Return [x, y] of the center of cell containing provided text 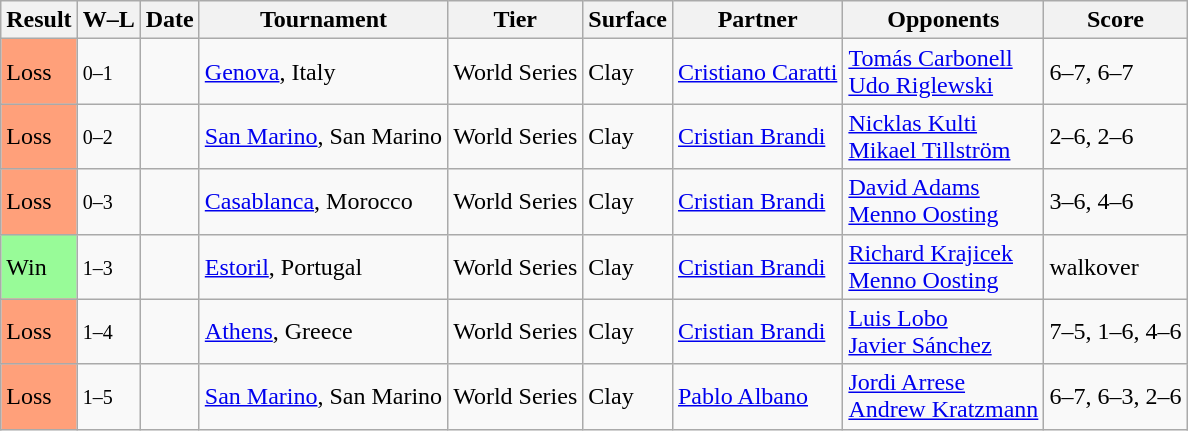
Surface [628, 20]
Estoril, Portugal [323, 266]
Tomás Carbonell Udo Riglewski [944, 72]
Athens, Greece [323, 332]
Result [39, 20]
0–3 [108, 202]
Nicklas Kulti Mikael Tillström [944, 136]
Date [170, 20]
Genova, Italy [323, 72]
Casablanca, Morocco [323, 202]
Tournament [323, 20]
Partner [757, 20]
7–5, 1–6, 4–6 [1116, 332]
1–5 [108, 396]
1–4 [108, 332]
3–6, 4–6 [1116, 202]
6–7, 6–3, 2–6 [1116, 396]
Opponents [944, 20]
Luis Lobo Javier Sánchez [944, 332]
Cristiano Caratti [757, 72]
Tier [516, 20]
David Adams Menno Oosting [944, 202]
0–1 [108, 72]
6–7, 6–7 [1116, 72]
Score [1116, 20]
2–6, 2–6 [1116, 136]
Win [39, 266]
0–2 [108, 136]
Richard Krajicek Menno Oosting [944, 266]
walkover [1116, 266]
W–L [108, 20]
1–3 [108, 266]
Jordi Arrese Andrew Kratzmann [944, 396]
Pablo Albano [757, 396]
